Output the [X, Y] coordinate of the center of the cell containing the given text.  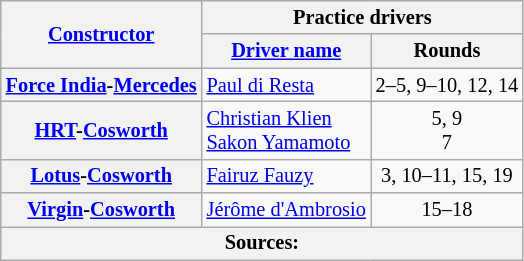
2–5, 9–10, 12, 14 [447, 85]
Virgin-Cosworth [102, 210]
Rounds [447, 51]
HRT-Cosworth [102, 130]
Driver name [286, 51]
Practice drivers [362, 17]
15–18 [447, 210]
Paul di Resta [286, 85]
Fairuz Fauzy [286, 176]
Force India-Mercedes [102, 85]
5, 97 [447, 130]
Sources: [262, 243]
Constructor [102, 34]
Jérôme d'Ambrosio [286, 210]
Lotus-Cosworth [102, 176]
Christian Klien Sakon Yamamoto [286, 130]
3, 10–11, 15, 19 [447, 176]
